Pinpoint the cell where the given text exists, returning its (x, y) midpoint coordinate. 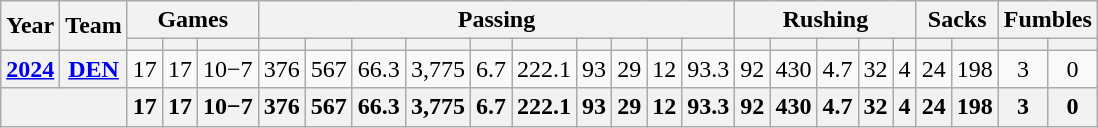
Rushing (826, 20)
2024 (30, 69)
Year (30, 26)
Team (94, 26)
DEN (94, 69)
Passing (496, 20)
Games (192, 20)
Fumbles (1048, 20)
Sacks (957, 20)
